Identify which cell holds the provided text, then report its (X, Y) central coordinate. 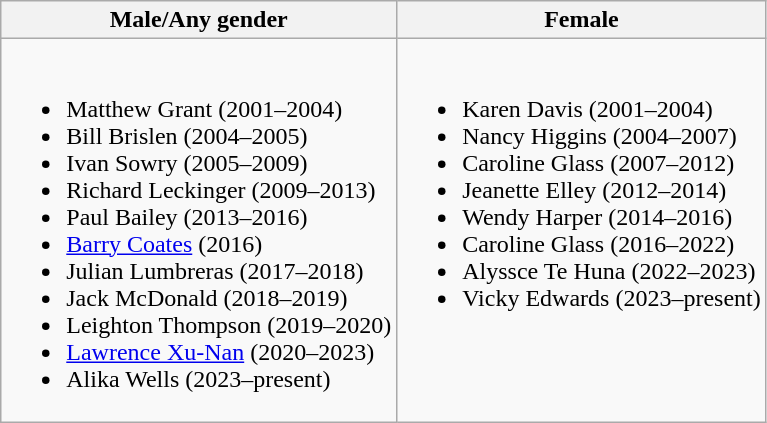
Female (582, 20)
Male/Any gender (199, 20)
